For the text-containing cell, return its midpoint in (x, y) coordinate format. 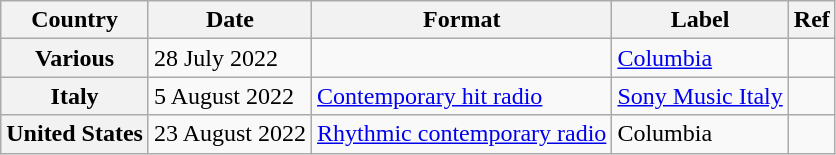
Sony Music Italy (700, 96)
Date (230, 20)
Country (75, 20)
United States (75, 134)
Contemporary hit radio (462, 96)
Rhythmic contemporary radio (462, 134)
Various (75, 58)
28 July 2022 (230, 58)
5 August 2022 (230, 96)
Label (700, 20)
Format (462, 20)
Italy (75, 96)
23 August 2022 (230, 134)
Ref (812, 20)
